Detect which cell encompasses the target text, then output its (X, Y) center coordinate. 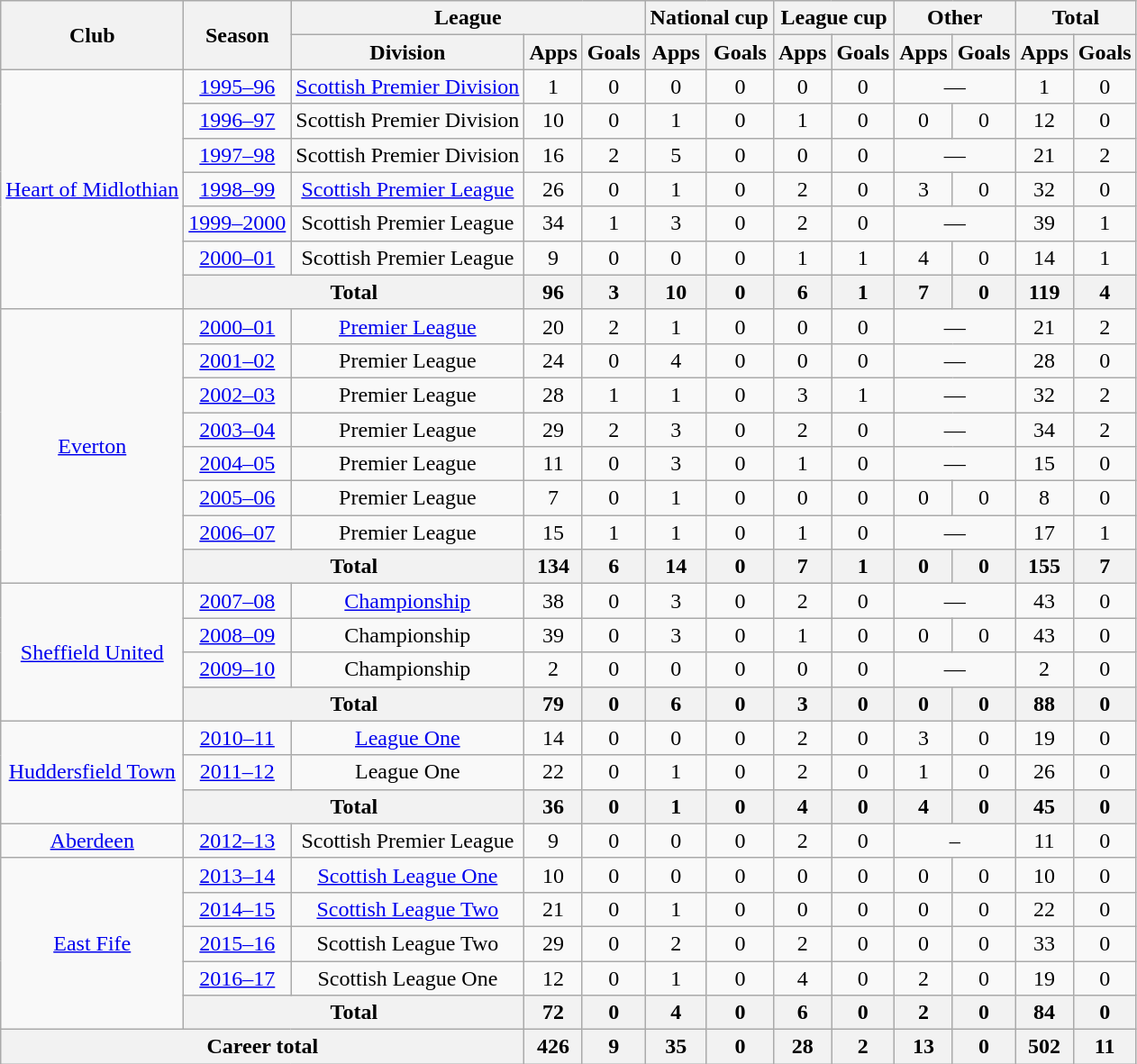
45 (1044, 806)
2004–05 (238, 464)
134 (553, 567)
League cup (833, 18)
2013–14 (238, 875)
2012–13 (238, 841)
2007–08 (238, 601)
5 (676, 155)
2001–02 (238, 360)
National cup (709, 18)
Other (955, 18)
17 (1044, 532)
16 (553, 155)
502 (1044, 1047)
East Fife (92, 943)
35 (676, 1047)
2011–12 (238, 772)
1998–99 (238, 189)
84 (1044, 1013)
1997–98 (238, 155)
2009–10 (238, 669)
33 (1044, 943)
2008–09 (238, 635)
2006–07 (238, 532)
155 (1044, 567)
Aberdeen (92, 841)
Sheffield United (92, 652)
2002–03 (238, 395)
2003–04 (238, 430)
2010–11 (238, 738)
1999–2000 (238, 223)
Division (407, 52)
Season (238, 35)
Huddersfield Town (92, 772)
36 (553, 806)
Career total (263, 1047)
1996–97 (238, 121)
League (468, 18)
13 (923, 1047)
24 (553, 360)
72 (553, 1013)
8 (1044, 498)
Club (92, 35)
Everton (92, 446)
119 (1044, 292)
2015–16 (238, 943)
88 (1044, 704)
96 (553, 292)
20 (553, 326)
Heart of Midlothian (92, 189)
– (955, 841)
79 (553, 704)
426 (553, 1047)
38 (553, 601)
2005–06 (238, 498)
2014–15 (238, 909)
1995–96 (238, 86)
2016–17 (238, 978)
